Identify which cell holds the provided text, then report its (X, Y) central coordinate. 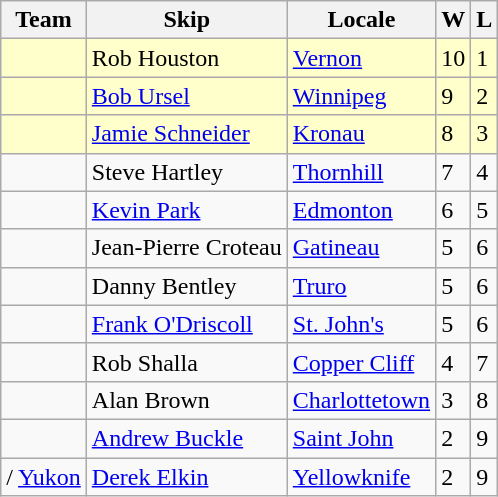
Charlottetown (361, 400)
Steve Hartley (186, 172)
St. John's (361, 324)
W (454, 20)
L (484, 20)
Rob Houston (186, 58)
Jean-Pierre Croteau (186, 248)
Truro (361, 286)
Kevin Park (186, 210)
Vernon (361, 58)
Saint John (361, 438)
10 (454, 58)
Rob Shalla (186, 362)
Copper Cliff (361, 362)
Danny Bentley (186, 286)
Bob Ursel (186, 96)
Yellowknife (361, 477)
/ Yukon (44, 477)
Andrew Buckle (186, 438)
Team (44, 20)
Frank O'Driscoll (186, 324)
Thornhill (361, 172)
Edmonton (361, 210)
Derek Elkin (186, 477)
Winnipeg (361, 96)
Kronau (361, 134)
Locale (361, 20)
Skip (186, 20)
1 (484, 58)
Alan Brown (186, 400)
Jamie Schneider (186, 134)
Gatineau (361, 248)
